Capture the cell that displays the provided text and extract its (X, Y) central coordinate. 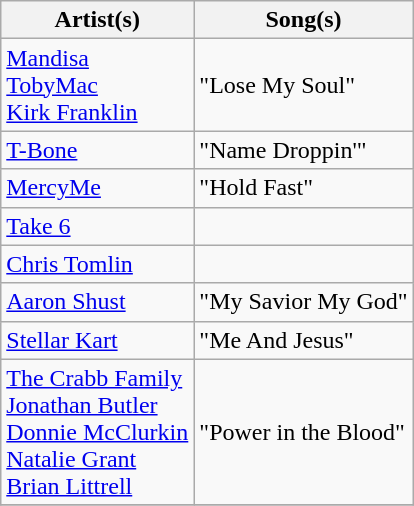
Stellar Kart (98, 340)
Song(s) (304, 20)
"Me And Jesus" (304, 340)
"Name Droppin'" (304, 150)
Artist(s) (98, 20)
T-Bone (98, 150)
Aaron Shust (98, 302)
The Crabb FamilyJonathan ButlerDonnie McClurkinNatalie GrantBrian Littrell (98, 432)
Chris Tomlin (98, 264)
"Power in the Blood" (304, 432)
MandisaTobyMacKirk Franklin (98, 85)
"Hold Fast" (304, 188)
Take 6 (98, 226)
"My Savior My God" (304, 302)
"Lose My Soul" (304, 85)
MercyMe (98, 188)
